For the text-containing cell, return its midpoint in [X, Y] coordinate format. 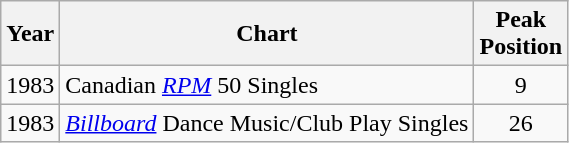
Canadian RPM 50 Singles [267, 85]
9 [521, 85]
Chart [267, 34]
PeakPosition [521, 34]
Year [30, 34]
26 [521, 123]
Billboard Dance Music/Club Play Singles [267, 123]
